Determine the [x, y] coordinate at the center of the cell enclosing the given text.  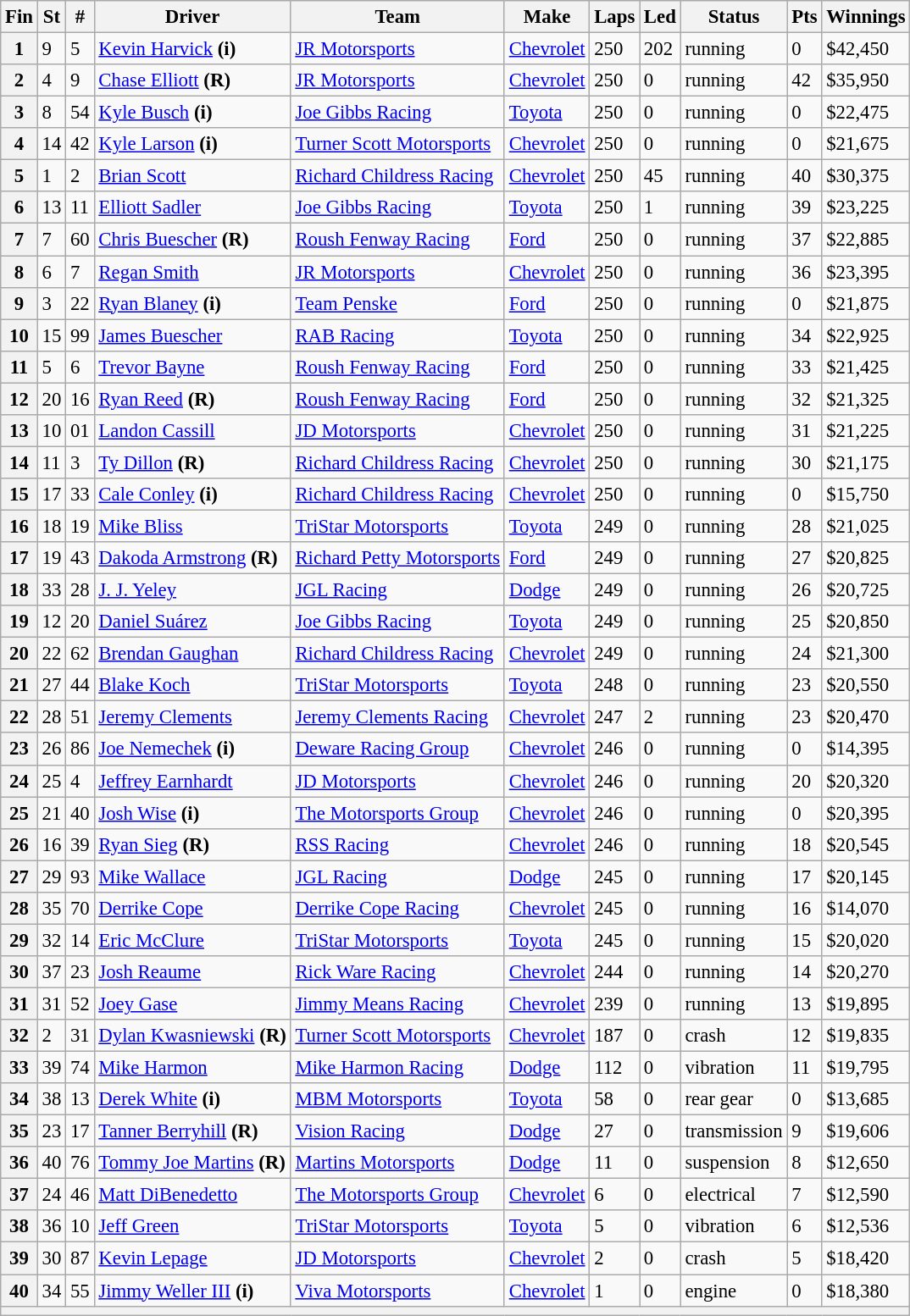
Richard Petty Motorsports [397, 558]
$21,325 [866, 399]
52 [80, 1004]
$21,300 [866, 654]
Regan Smith [192, 272]
$42,450 [866, 49]
76 [80, 1163]
Mike Harmon [192, 1068]
RAB Racing [397, 335]
Status [734, 17]
Kevin Harvick (i) [192, 49]
$20,270 [866, 972]
$18,420 [866, 1258]
Team [397, 17]
$19,795 [866, 1068]
$21,875 [866, 303]
$15,750 [866, 495]
James Buescher [192, 335]
$23,225 [866, 207]
Kevin Lepage [192, 1258]
$18,380 [866, 1291]
Martins Motorsports [397, 1163]
$13,685 [866, 1099]
Elliott Sadler [192, 207]
$21,225 [866, 431]
Pts [805, 17]
$14,070 [866, 909]
Ryan Blaney (i) [192, 303]
99 [80, 335]
Team Penske [397, 303]
187 [615, 1036]
$23,395 [866, 272]
Brian Scott [192, 176]
$19,895 [866, 1004]
Mike Bliss [192, 526]
86 [80, 749]
Dylan Kwasniewski (R) [192, 1036]
43 [80, 558]
54 [80, 113]
55 [80, 1291]
Daniel Suárez [192, 622]
Derrike Cope Racing [397, 909]
Brendan Gaughan [192, 654]
$20,470 [866, 717]
247 [615, 717]
Ty Dillon (R) [192, 462]
Jeremy Clements [192, 717]
Matt DiBenedetto [192, 1195]
Laps [615, 17]
$22,475 [866, 113]
93 [80, 876]
$20,545 [866, 844]
62 [80, 654]
70 [80, 909]
electrical [734, 1195]
$20,725 [866, 590]
Blake Koch [192, 685]
$12,650 [866, 1163]
engine [734, 1291]
Josh Wise (i) [192, 813]
58 [615, 1099]
transmission [734, 1131]
$20,395 [866, 813]
$20,825 [866, 558]
202 [661, 49]
$20,145 [866, 876]
45 [661, 176]
$35,950 [866, 80]
Kyle Busch (i) [192, 113]
Chris Buescher (R) [192, 240]
Led [661, 17]
rear gear [734, 1099]
Jeffrey Earnhardt [192, 781]
Jeremy Clements Racing [397, 717]
J. J. Yeley [192, 590]
60 [80, 240]
239 [615, 1004]
Make [547, 17]
$12,590 [866, 1195]
Joe Nemechek (i) [192, 749]
$21,025 [866, 526]
Deware Racing Group [397, 749]
St [51, 17]
$30,375 [866, 176]
Winnings [866, 17]
Ryan Reed (R) [192, 399]
Mike Wallace [192, 876]
Eric McClure [192, 940]
$21,175 [866, 462]
Mike Harmon Racing [397, 1068]
# [80, 17]
$20,550 [866, 685]
Fin [19, 17]
$14,395 [866, 749]
Jeff Green [192, 1227]
RSS Racing [397, 844]
Derek White (i) [192, 1099]
Derrike Cope [192, 909]
MBM Motorsports [397, 1099]
$20,850 [866, 622]
$22,885 [866, 240]
Tommy Joe Martins (R) [192, 1163]
Jimmy Means Racing [397, 1004]
$12,536 [866, 1227]
112 [615, 1068]
Trevor Bayne [192, 367]
87 [80, 1258]
Jimmy Weller III (i) [192, 1291]
248 [615, 685]
46 [80, 1195]
Rick Ware Racing [397, 972]
244 [615, 972]
01 [80, 431]
$20,020 [866, 940]
$19,606 [866, 1131]
Vision Racing [397, 1131]
Cale Conley (i) [192, 495]
$19,835 [866, 1036]
Landon Cassill [192, 431]
Josh Reaume [192, 972]
$21,425 [866, 367]
$22,925 [866, 335]
Ryan Sieg (R) [192, 844]
Tanner Berryhill (R) [192, 1131]
Chase Elliott (R) [192, 80]
Kyle Larson (i) [192, 144]
$21,675 [866, 144]
74 [80, 1068]
Joey Gase [192, 1004]
$20,320 [866, 781]
Viva Motorsports [397, 1291]
suspension [734, 1163]
44 [80, 685]
Dakoda Armstrong (R) [192, 558]
Driver [192, 17]
51 [80, 717]
